Capture the cell that displays the provided text and extract its (X, Y) central coordinate. 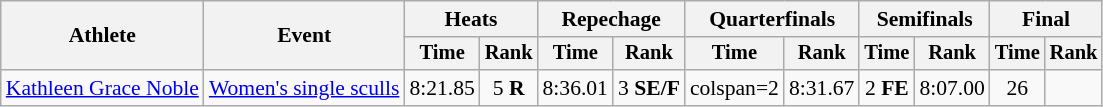
2 FE (886, 88)
Final (1046, 19)
5 R (509, 88)
Kathleen Grace Noble (102, 88)
8:07.00 (952, 88)
Athlete (102, 36)
colspan=2 (734, 88)
8:31.67 (822, 88)
3 SE/F (649, 88)
Women's single sculls (304, 88)
Semifinals (924, 19)
Repechage (610, 19)
26 (1018, 88)
8:21.85 (442, 88)
Event (304, 36)
Quarterfinals (772, 19)
Heats (470, 19)
8:36.01 (574, 88)
